Scan for the cell matching the given text and deliver its [X, Y] coordinate at center. 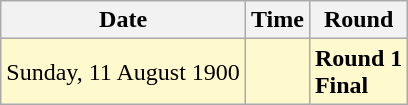
Round [358, 20]
Time [277, 20]
Round 1Final [358, 72]
Sunday, 11 August 1900 [124, 72]
Date [124, 20]
